Search for the cell housing the specified text and yield its (X, Y) center coordinate. 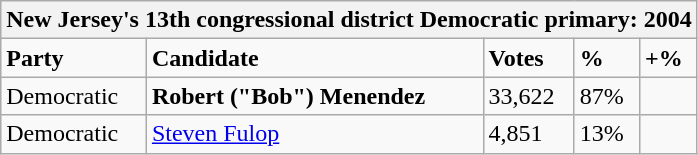
Party (74, 58)
33,622 (528, 96)
+% (668, 58)
87% (606, 96)
Votes (528, 58)
13% (606, 134)
% (606, 58)
Steven Fulop (314, 134)
4,851 (528, 134)
Candidate (314, 58)
New Jersey's 13th congressional district Democratic primary: 2004 (349, 20)
Robert ("Bob") Menendez (314, 96)
